Output the (x, y) coordinate of the center of the cell containing the given text.  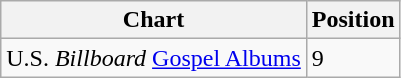
Position (353, 20)
Chart (154, 20)
9 (353, 58)
U.S. Billboard Gospel Albums (154, 58)
